Return the [x, y] coordinate for the center point of the cell that contains the specified text.  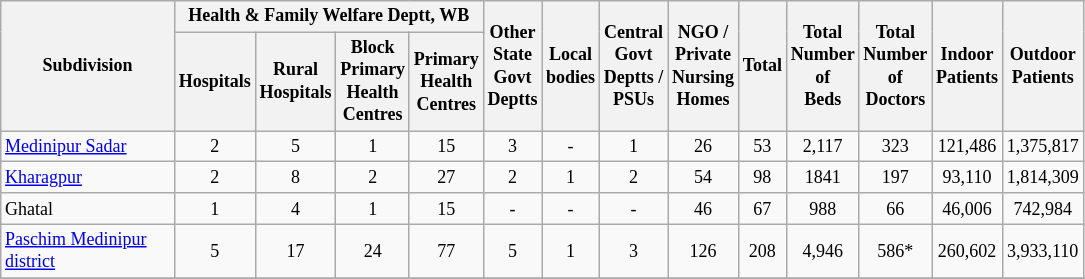
17 [296, 251]
PrimaryHealthCentres [446, 82]
126 [704, 251]
4 [296, 208]
BlockPrimaryHealthCentres [373, 82]
Total [762, 66]
OutdoorPatients [1042, 66]
1841 [822, 178]
4,946 [822, 251]
3,933,110 [1042, 251]
98 [762, 178]
197 [896, 178]
27 [446, 178]
1,375,817 [1042, 146]
93,110 [968, 178]
742,984 [1042, 208]
1,814,309 [1042, 178]
66 [896, 208]
54 [704, 178]
IndoorPatients [968, 66]
NGO /PrivateNursingHomes [704, 66]
586* [896, 251]
46,006 [968, 208]
Subdivision [88, 66]
CentralGovtDeptts /PSUs [633, 66]
26 [704, 146]
Localbodies [571, 66]
Paschim Medinipur district [88, 251]
Hospitals [214, 82]
53 [762, 146]
121,486 [968, 146]
8 [296, 178]
Health & Family Welfare Deptt, WB [328, 16]
67 [762, 208]
RuralHospitals [296, 82]
OtherStateGovtDeptts [512, 66]
24 [373, 251]
Medinipur Sadar [88, 146]
260,602 [968, 251]
TotalNumberofDoctors [896, 66]
988 [822, 208]
TotalNumberofBeds [822, 66]
Ghatal [88, 208]
208 [762, 251]
2,117 [822, 146]
77 [446, 251]
Kharagpur [88, 178]
323 [896, 146]
46 [704, 208]
